Return the (X, Y) coordinate for the center point of the cell that contains the specified text.  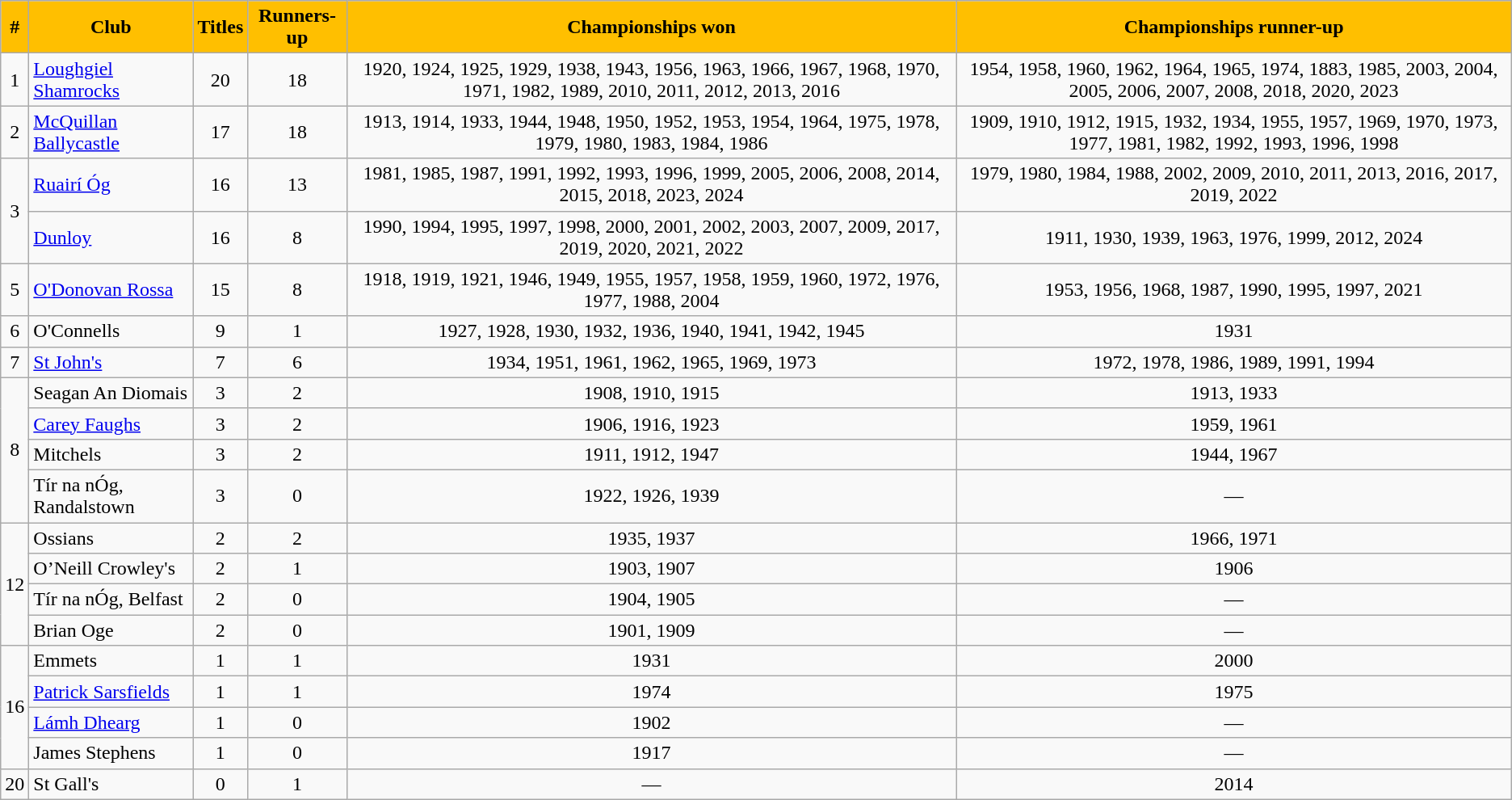
O’Neill Crowley's (111, 569)
1913, 1933 (1234, 393)
St Gall's (111, 784)
1959, 1961 (1234, 423)
1975 (1234, 692)
Loughgiel Shamrocks (111, 79)
2014 (1234, 784)
O'Connells (111, 331)
Championships won (651, 27)
1917 (651, 753)
Emmets (111, 661)
Ruairí Óg (111, 184)
McQuillan Ballycastle (111, 133)
15 (220, 289)
Brian Oge (111, 630)
Club (111, 27)
Tír na nÓg, Belfast (111, 600)
1972, 1978, 1986, 1989, 1991, 1994 (1234, 362)
1954, 1958, 1960, 1962, 1964, 1965, 1974, 1883, 1985, 2003, 2004, 2005, 2006, 2007, 2008, 2018, 2020, 2023 (1234, 79)
1909, 1910, 1912, 1915, 1932, 1934, 1955, 1957, 1969, 1970, 1973, 1977, 1981, 1982, 1992, 1993, 1996, 1998 (1234, 133)
Lámh Dhearg (111, 722)
1944, 1967 (1234, 454)
9 (220, 331)
1906 (1234, 569)
1935, 1937 (651, 537)
1901, 1909 (651, 630)
Carey Faughs (111, 423)
1922, 1926, 1939 (651, 496)
1911, 1912, 1947 (651, 454)
Titles (220, 27)
1979, 1980, 1984, 1988, 2002, 2009, 2010, 2011, 2013, 2016, 2017, 2019, 2022 (1234, 184)
1906, 1916, 1923 (651, 423)
1981, 1985, 1987, 1991, 1992, 1993, 1996, 1999, 2005, 2006, 2008, 2014, 2015, 2018, 2023, 2024 (651, 184)
Mitchels (111, 454)
Seagan An Diomais (111, 393)
1990, 1994, 1995, 1997, 1998, 2000, 2001, 2002, 2003, 2007, 2009, 2017, 2019, 2020, 2021, 2022 (651, 238)
17 (220, 133)
1902 (651, 722)
1927, 1928, 1930, 1932, 1936, 1940, 1941, 1942, 1945 (651, 331)
Ossians (111, 537)
1934, 1951, 1961, 1962, 1965, 1969, 1973 (651, 362)
Championships runner-up (1234, 27)
13 (297, 184)
Tír na nÓg, Randalstown (111, 496)
5 (15, 289)
Patrick Sarsfields (111, 692)
Runners-up (297, 27)
St John's (111, 362)
1911, 1930, 1939, 1963, 1976, 1999, 2012, 2024 (1234, 238)
1904, 1905 (651, 600)
1953, 1956, 1968, 1987, 1990, 1995, 1997, 2021 (1234, 289)
O'Donovan Rossa (111, 289)
1966, 1971 (1234, 537)
James Stephens (111, 753)
Dunloy (111, 238)
# (15, 27)
1974 (651, 692)
1903, 1907 (651, 569)
1920, 1924, 1925, 1929, 1938, 1943, 1956, 1963, 1966, 1967, 1968, 1970, 1971, 1982, 1989, 2010, 2011, 2012, 2013, 2016 (651, 79)
1908, 1910, 1915 (651, 393)
12 (15, 583)
2000 (1234, 661)
1913, 1914, 1933, 1944, 1948, 1950, 1952, 1953, 1954, 1964, 1975, 1978, 1979, 1980, 1983, 1984, 1986 (651, 133)
1918, 1919, 1921, 1946, 1949, 1955, 1957, 1958, 1959, 1960, 1972, 1976, 1977, 1988, 2004 (651, 289)
